Provide the [X, Y] coordinate of the cell's center where the given text is located.  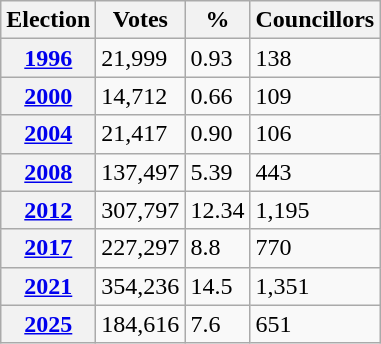
2008 [48, 172]
2021 [48, 286]
% [218, 20]
137,497 [140, 172]
2004 [48, 134]
Votes [140, 20]
14.5 [218, 286]
1,195 [315, 210]
109 [315, 96]
106 [315, 134]
651 [315, 324]
354,236 [140, 286]
770 [315, 248]
12.34 [218, 210]
5.39 [218, 172]
443 [315, 172]
7.6 [218, 324]
2025 [48, 324]
1,351 [315, 286]
0.93 [218, 58]
2017 [48, 248]
21,417 [140, 134]
184,616 [140, 324]
2000 [48, 96]
307,797 [140, 210]
227,297 [140, 248]
138 [315, 58]
2012 [48, 210]
Councillors [315, 20]
0.66 [218, 96]
1996 [48, 58]
14,712 [140, 96]
Election [48, 20]
8.8 [218, 248]
0.90 [218, 134]
21,999 [140, 58]
